Scan for the cell matching the given text and deliver its (X, Y) coordinate at center. 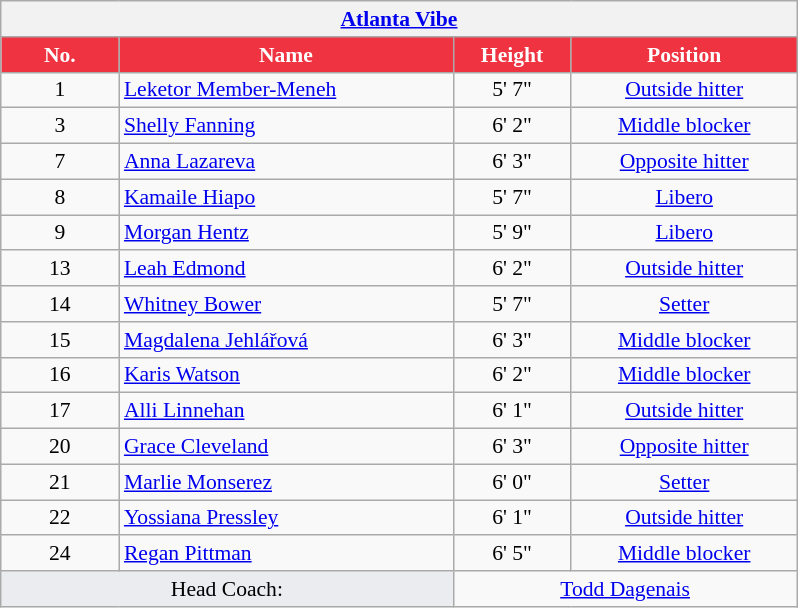
Height (512, 55)
Todd Dagenais (625, 589)
Yossiana Pressley (286, 518)
7 (60, 162)
Whitney Bower (286, 304)
9 (60, 233)
Position (684, 55)
Magdalena Jehlářová (286, 340)
17 (60, 411)
Grace Cleveland (286, 447)
Anna Lazareva (286, 162)
13 (60, 269)
24 (60, 554)
No. (60, 55)
14 (60, 304)
22 (60, 518)
21 (60, 482)
Alli Linnehan (286, 411)
Head Coach: (227, 589)
Leah Edmond (286, 269)
3 (60, 126)
Name (286, 55)
Atlanta Vibe (399, 19)
Leketor Member-Meneh (286, 90)
Marlie Monserez (286, 482)
16 (60, 375)
8 (60, 197)
6' 5" (512, 554)
6' 0" (512, 482)
Kamaile Hiapo (286, 197)
5' 9" (512, 233)
1 (60, 90)
15 (60, 340)
Shelly Fanning (286, 126)
Regan Pittman (286, 554)
Morgan Hentz (286, 233)
20 (60, 447)
Karis Watson (286, 375)
